Detect which cell encompasses the target text, then output its (X, Y) center coordinate. 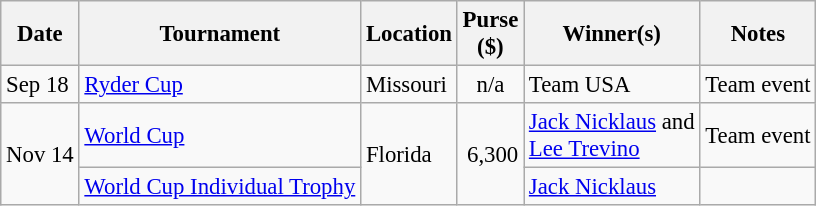
Ryder Cup (220, 85)
Missouri (410, 85)
Jack Nicklaus and Lee Trevino (612, 136)
Date (40, 34)
6,300 (490, 154)
World Cup Individual Trophy (220, 187)
World Cup (220, 136)
Notes (758, 34)
Jack Nicklaus (612, 187)
n/a (490, 85)
Sep 18 (40, 85)
Purse($) (490, 34)
Location (410, 34)
Winner(s) (612, 34)
Tournament (220, 34)
Florida (410, 154)
Nov 14 (40, 154)
Team USA (612, 85)
